Capture the cell that displays the provided text and extract its [X, Y] central coordinate. 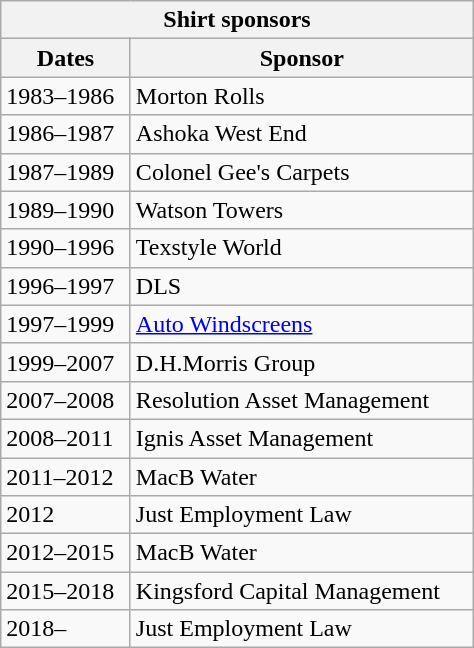
Auto Windscreens [302, 324]
Watson Towers [302, 210]
1983–1986 [66, 96]
Sponsor [302, 58]
D.H.Morris Group [302, 362]
Ashoka West End [302, 134]
2012–2015 [66, 553]
Morton Rolls [302, 96]
2012 [66, 515]
Colonel Gee's Carpets [302, 172]
1989–1990 [66, 210]
1996–1997 [66, 286]
1997–1999 [66, 324]
Dates [66, 58]
DLS [302, 286]
1999–2007 [66, 362]
Resolution Asset Management [302, 400]
2007–2008 [66, 400]
1986–1987 [66, 134]
1987–1989 [66, 172]
Texstyle World [302, 248]
2018– [66, 629]
2011–2012 [66, 477]
Ignis Asset Management [302, 438]
1990–1996 [66, 248]
2015–2018 [66, 591]
2008–2011 [66, 438]
Kingsford Capital Management [302, 591]
Shirt sponsors [237, 20]
